Search for the cell housing the specified text and yield its (x, y) center coordinate. 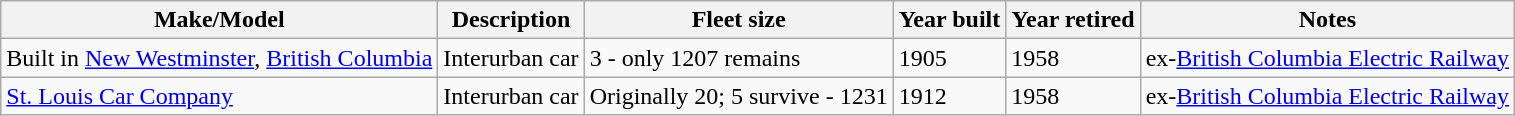
Fleet size (738, 20)
Year built (950, 20)
Make/Model (220, 20)
Originally 20; 5 survive - 1231 (738, 96)
Description (511, 20)
Year retired (1073, 20)
1905 (950, 58)
Built in New Westminster, British Columbia (220, 58)
Notes (1327, 20)
St. Louis Car Company (220, 96)
3 - only 1207 remains (738, 58)
1912 (950, 96)
